Pinpoint the cell where the given text exists, returning its [X, Y] midpoint coordinate. 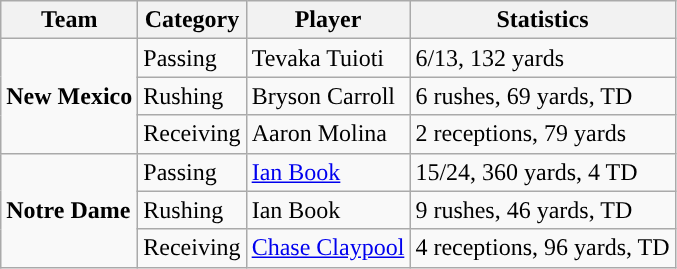
Aaron Molina [328, 134]
New Mexico [70, 96]
Chase Claypool [328, 248]
6/13, 132 yards [542, 58]
Notre Dame [70, 210]
Statistics [542, 20]
6 rushes, 69 yards, TD [542, 96]
2 receptions, 79 yards [542, 134]
4 receptions, 96 yards, TD [542, 248]
Tevaka Tuioti [328, 58]
Player [328, 20]
Team [70, 20]
9 rushes, 46 yards, TD [542, 210]
Category [192, 20]
15/24, 360 yards, 4 TD [542, 172]
Bryson Carroll [328, 96]
